Search for the cell housing the specified text and yield its (X, Y) center coordinate. 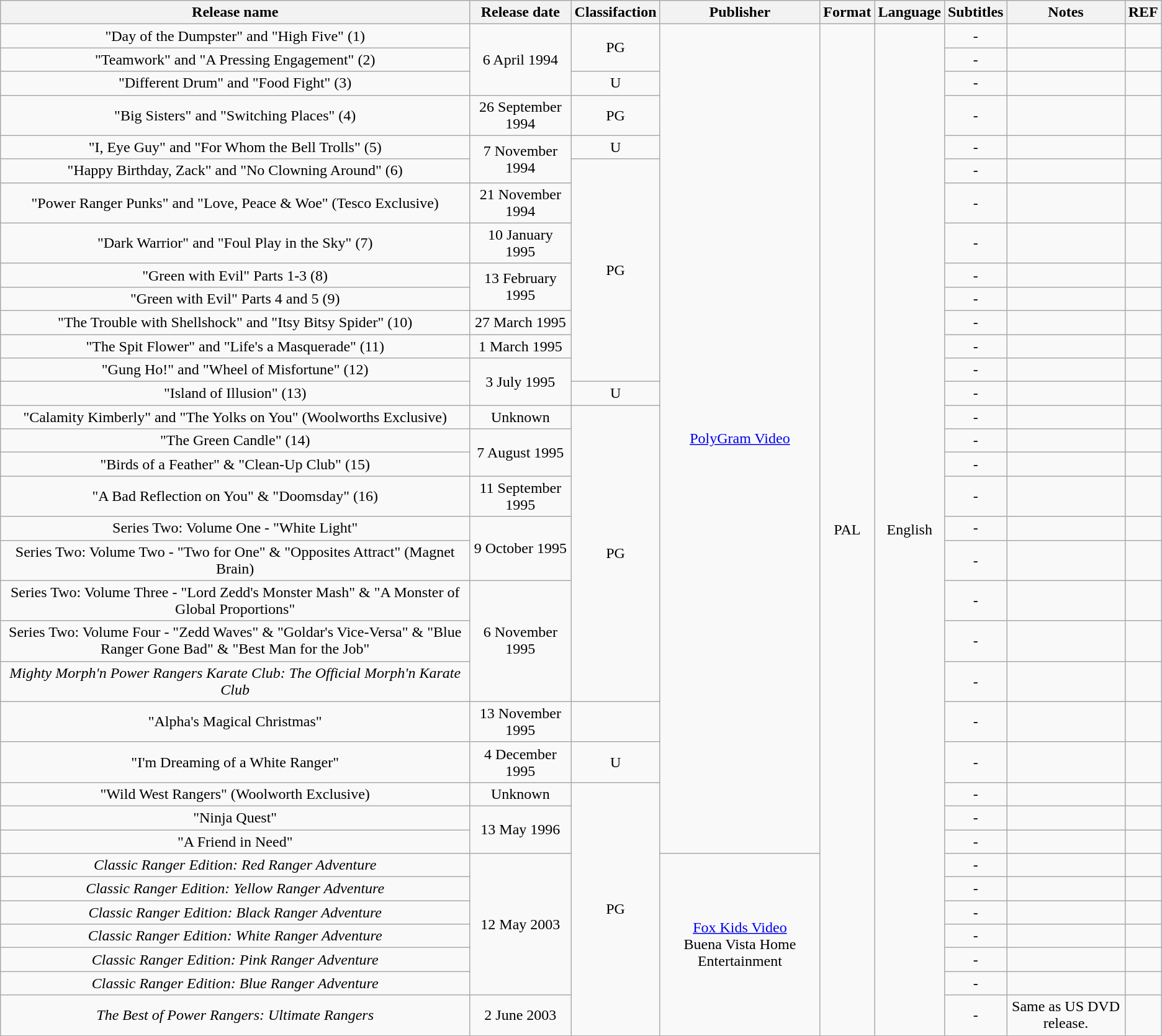
"Alpha's Magical Christmas" (235, 721)
"Calamity Kimberly" and "The Yolks on You" (Woolworths Exclusive) (235, 417)
"Gung Ho!" and "Wheel of Misfortune" (12) (235, 370)
21 November 1994 (520, 202)
6 November 1995 (520, 641)
PAL (847, 530)
"Birds of a Feather" & "Clean-Up Club" (15) (235, 464)
Notes (1066, 12)
Series Two: Volume Two - "Two for One" & "Opposites Attract" (Magnet Brain) (235, 560)
"The Spit Flower" and "Life's a Masquerade" (11) (235, 346)
Publisher (740, 12)
Classic Ranger Edition: Blue Ranger Adventure (235, 983)
3 July 1995 (520, 382)
Language (909, 12)
Classifaction (616, 12)
English (909, 530)
"Island of Illusion" (13) (235, 394)
10 January 1995 (520, 243)
Classic Ranger Edition: White Ranger Adventure (235, 936)
Same as US DVD release. (1066, 1016)
13 May 1996 (520, 829)
"Teamwork" and "A Pressing Engagement" (2) (235, 60)
Series Two: Volume One - "White Light" (235, 528)
4 December 1995 (520, 762)
"I, Eye Guy" and "For Whom the Bell Trolls" (5) (235, 147)
27 March 1995 (520, 322)
13 November 1995 (520, 721)
6 April 1994 (520, 60)
"Green with Evil" Parts 1-3 (8) (235, 275)
2 June 2003 (520, 1016)
"The Green Candle" (14) (235, 441)
Series Two: Volume Four - "Zedd Waves" & "Goldar's Vice-Versa" & "Blue Ranger Gone Bad" & "Best Man for the Job" (235, 641)
"Green with Evil" Parts 4 and 5 (9) (235, 299)
Classic Ranger Edition: Pink Ranger Adventure (235, 960)
"I'm Dreaming of a White Ranger" (235, 762)
Classic Ranger Edition: Yellow Ranger Adventure (235, 889)
9 October 1995 (520, 549)
"Power Ranger Punks" and "Love, Peace & Woe" (Tesco Exclusive) (235, 202)
Mighty Morph'n Power Rangers Karate Club: The Official Morph'n Karate Club (235, 682)
"Different Drum" and "Food Fight" (3) (235, 83)
12 May 2003 (520, 924)
Format (847, 12)
Fox Kids VideoBuena Vista Home Entertainment (740, 945)
"A Bad Reflection on You" & "Doomsday" (16) (235, 497)
"Ninja Quest" (235, 818)
13 February 1995 (520, 287)
"Dark Warrior" and "Foul Play in the Sky" (7) (235, 243)
Release date (520, 12)
"The Trouble with Shellshock" and "Itsy Bitsy Spider" (10) (235, 322)
Release name (235, 12)
PolyGram Video (740, 439)
Series Two: Volume Three - "Lord Zedd's Monster Mash" & "A Monster of Global Proportions" (235, 601)
"A Friend in Need" (235, 841)
7 November 1994 (520, 159)
REF (1143, 12)
Classic Ranger Edition: Black Ranger Adventure (235, 912)
1 March 1995 (520, 346)
Classic Ranger Edition: Red Ranger Adventure (235, 865)
11 September 1995 (520, 497)
The Best of Power Rangers: Ultimate Rangers (235, 1016)
"Wild West Rangers" (Woolworth Exclusive) (235, 794)
"Big Sisters" and "Switching Places" (4) (235, 115)
7 August 1995 (520, 453)
"Happy Birthday, Zack" and "No Clowning Around" (6) (235, 171)
Subtitles (975, 12)
"Day of the Dumpster" and "High Five" (1) (235, 36)
26 September 1994 (520, 115)
